Output the [X, Y] coordinate of the center of the cell containing the given text.  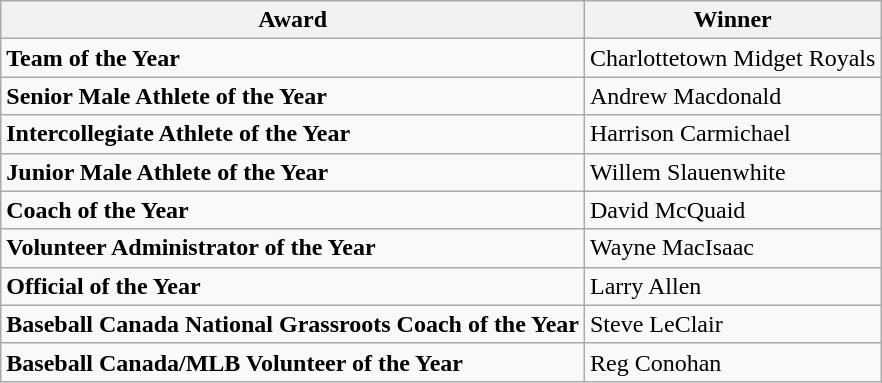
Award [293, 20]
Harrison Carmichael [732, 134]
David McQuaid [732, 210]
Reg Conohan [732, 362]
Team of the Year [293, 58]
Larry Allen [732, 286]
Baseball Canada National Grassroots Coach of the Year [293, 324]
Wayne MacIsaac [732, 248]
Winner [732, 20]
Steve LeClair [732, 324]
Official of the Year [293, 286]
Junior Male Athlete of the Year [293, 172]
Andrew Macdonald [732, 96]
Willem Slauenwhite [732, 172]
Coach of the Year [293, 210]
Charlottetown Midget Royals [732, 58]
Volunteer Administrator of the Year [293, 248]
Senior Male Athlete of the Year [293, 96]
Baseball Canada/MLB Volunteer of the Year [293, 362]
Intercollegiate Athlete of the Year [293, 134]
